Return (x, y) of the center of cell containing provided text 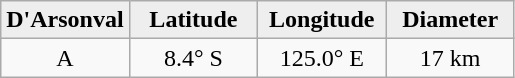
8.4° S (193, 58)
Latitude (193, 20)
D'Arsonval (65, 20)
Longitude (322, 20)
125.0° E (322, 58)
Diameter (450, 20)
17 km (450, 58)
A (65, 58)
